Return [X, Y] of the center of cell containing provided text 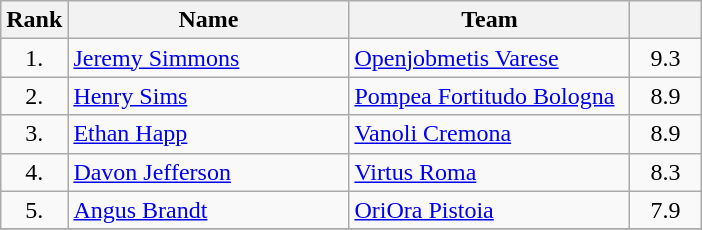
3. [34, 134]
Henry Sims [208, 96]
OriOra Pistoia [490, 210]
Davon Jefferson [208, 172]
9.3 [666, 58]
Rank [34, 20]
Jeremy Simmons [208, 58]
Name [208, 20]
4. [34, 172]
7.9 [666, 210]
Ethan Happ [208, 134]
Vanoli Cremona [490, 134]
Virtus Roma [490, 172]
Openjobmetis Varese [490, 58]
Angus Brandt [208, 210]
Team [490, 20]
8.3 [666, 172]
Pompea Fortitudo Bologna [490, 96]
1. [34, 58]
2. [34, 96]
5. [34, 210]
